Return (X, Y) of the center of cell containing provided text 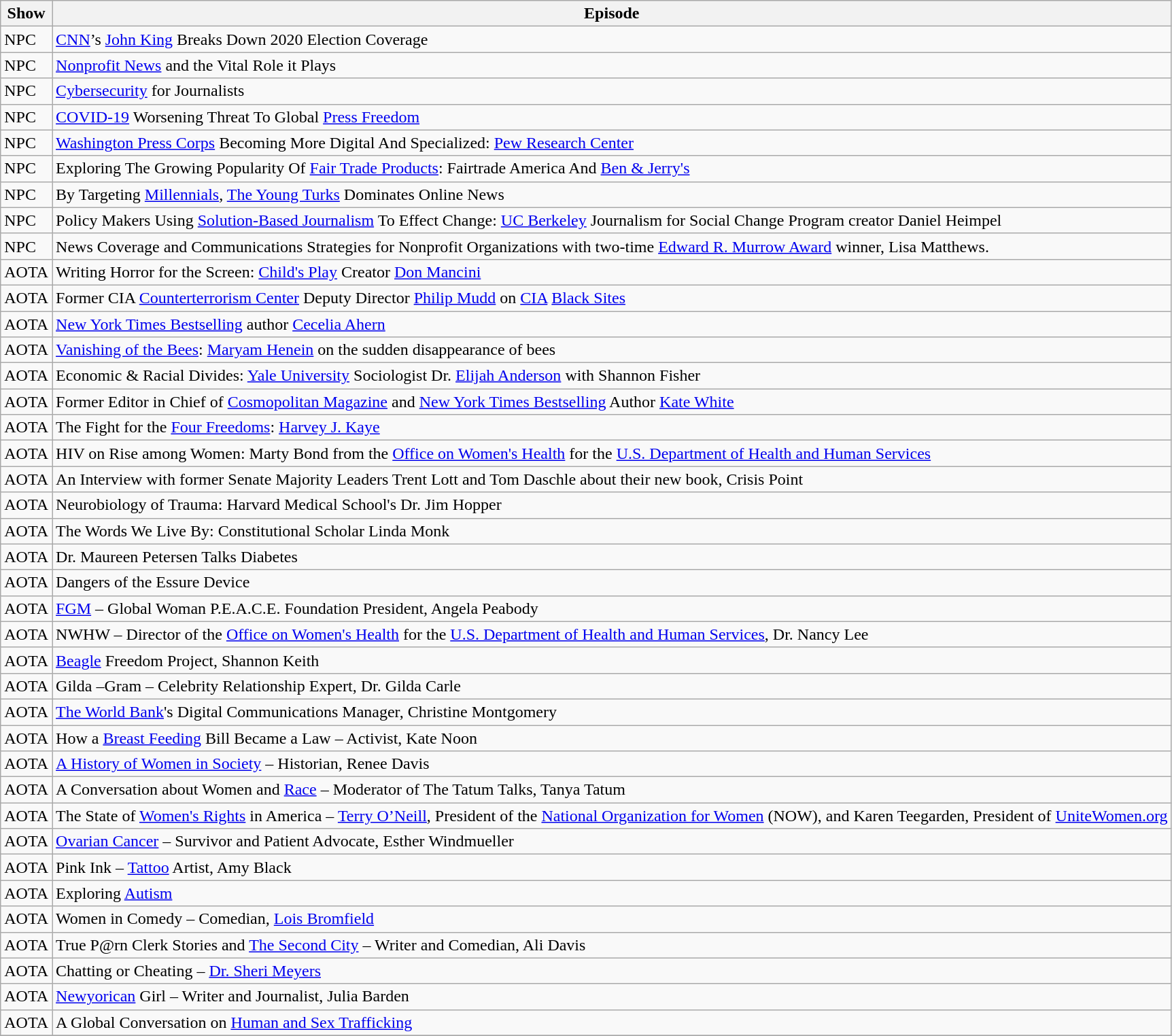
HIV on Rise among Women: Marty Bond from the Office on Women's Health for the U.S. Department of Health and Human Services (612, 453)
Washington Press Corps Becoming More Digital And Specialized: Pew Research Center (612, 143)
A History of Women in Society – Historian, Renee Davis (612, 764)
Chatting or Cheating – Dr. Sheri Meyers (612, 971)
Dr. Maureen Petersen Talks Diabetes (612, 557)
An Interview with former Senate Majority Leaders Trent Lott and Tom Daschle about their new book, Crisis Point (612, 479)
NWHW – Director of the Office on Women's Health for the U.S. Department of Health and Human Services, Dr. Nancy Lee (612, 634)
Ovarian Cancer – Survivor and Patient Advocate, Esther Windmueller (612, 842)
The Words We Live By: Constitutional Scholar Linda Monk (612, 531)
Economic & Racial Divides: Yale University Sociologist Dr. Elijah Anderson with Shannon Fisher (612, 376)
A Conversation about Women and Race – Moderator of The Tatum Talks, Tanya Tatum (612, 790)
By Targeting Millennials, The Young Turks Dominates Online News (612, 194)
Episode (612, 14)
COVID-19 Worsening Threat To Global Press Freedom (612, 117)
Pink Ink – Tattoo Artist, Amy Black (612, 867)
Vanishing of the Bees: Maryam Henein on the sudden disappearance of bees (612, 350)
Show (27, 14)
Nonprofit News and the Vital Role it Plays (612, 65)
Exploring Autism (612, 893)
FGM – Global Woman P.E.A.C.E. Foundation President, Angela Peabody (612, 608)
The World Bank's Digital Communications Manager, Christine Montgomery (612, 712)
News Coverage and Communications Strategies for Nonprofit Organizations with two-time Edward R. Murrow Award winner, Lisa Matthews. (612, 246)
Writing Horror for the Screen: Child's Play Creator Don Mancini (612, 272)
Gilda –Gram – Celebrity Relationship Expert, Dr. Gilda Carle (612, 686)
Newyorican Girl – Writer and Journalist, Julia Barden (612, 997)
Exploring The Growing Popularity Of Fair Trade Products: Fairtrade America And Ben & Jerry's (612, 169)
Former CIA Counterterrorism Center Deputy Director Philip Mudd on CIA Black Sites (612, 298)
Former Editor in Chief of Cosmopolitan Magazine and New York Times Bestselling Author Kate White (612, 402)
The Fight for the Four Freedoms: Harvey J. Kaye (612, 428)
How a Breast Feeding Bill Became a Law – Activist, Kate Noon (612, 738)
New York Times Bestselling author Cecelia Ahern (612, 324)
Cybersecurity for Journalists (612, 91)
Neurobiology of Trauma: Harvard Medical School's Dr. Jim Hopper (612, 505)
Women in Comedy – Comedian, Lois Bromfield (612, 919)
A Global Conversation on Human and Sex Trafficking (612, 1022)
CNN’s John King Breaks Down 2020 Election Coverage (612, 39)
Policy Makers Using Solution-Based Journalism To Effect Change: UC Berkeley Journalism for Social Change Program creator Daniel Heimpel (612, 220)
True P@rn Clerk Stories and The Second City – Writer and Comedian, Ali Davis (612, 945)
Beagle Freedom Project, Shannon Keith (612, 660)
Dangers of the Essure Device (612, 583)
